Capture the cell that displays the provided text and extract its (X, Y) central coordinate. 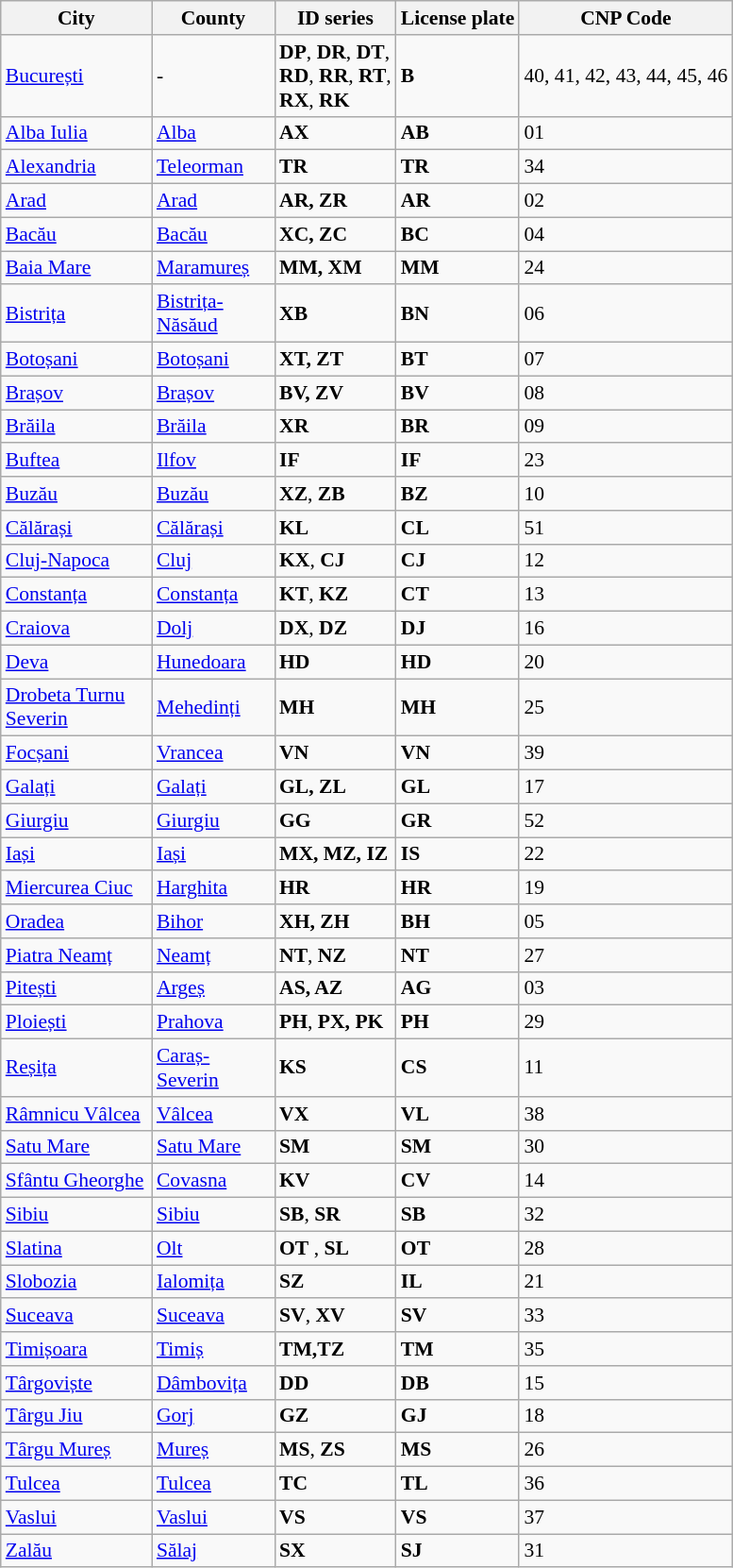
NT (458, 955)
GR (458, 820)
BV (458, 393)
19 (625, 888)
Ploiești (76, 1022)
07 (625, 360)
Râmnicu Vâlcea (76, 1114)
BT (458, 360)
13 (625, 595)
SZ (336, 1282)
16 (625, 629)
27 (625, 955)
GZ (336, 1416)
20 (625, 662)
03 (625, 988)
Târgu Jiu (76, 1416)
Cluj-Napoca (76, 561)
TM,TZ (336, 1349)
SX (336, 1551)
Slobozia (76, 1282)
01 (625, 133)
Mehedinți (213, 708)
Maramureș (213, 268)
Harghita (213, 888)
XB (336, 313)
18 (625, 1416)
DX, DZ (336, 629)
Cluj (213, 561)
Vâlcea (213, 1114)
26 (625, 1450)
MS, ZS (336, 1450)
Drobeta Turnu Severin (76, 708)
- (213, 76)
36 (625, 1484)
Buftea (76, 461)
32 (625, 1215)
Dâmbovița (213, 1383)
AR, ZR (336, 201)
Dolj (213, 629)
CL (458, 528)
TM (458, 1349)
DP, DR, DT, RD, RR, RT, RX, RK (336, 76)
București (76, 76)
39 (625, 753)
Olt (213, 1248)
Târgoviște (76, 1383)
Alba (213, 133)
B (458, 76)
Prahova (213, 1022)
08 (625, 393)
15 (625, 1383)
Covasna (213, 1181)
29 (625, 1022)
22 (625, 854)
CV (458, 1181)
BC (458, 234)
BH (458, 921)
KS (336, 1069)
TC (336, 1484)
MM, XM (336, 268)
Caraș-Severin (213, 1069)
Bihor (213, 921)
BZ (458, 494)
Bistrița-Năsăud (213, 313)
Argeș (213, 988)
Ialomița (213, 1282)
31 (625, 1551)
PH, PX, PK (336, 1022)
Mureș (213, 1450)
11 (625, 1069)
51 (625, 528)
XC, ZC (336, 234)
38 (625, 1114)
Sălaj (213, 1551)
Teleorman (213, 167)
12 (625, 561)
09 (625, 427)
XH, ZH (336, 921)
SB (458, 1215)
License plate (458, 18)
25 (625, 708)
CJ (458, 561)
34 (625, 167)
OT (458, 1248)
SJ (458, 1551)
Timișoara (76, 1349)
23 (625, 461)
Vrancea (213, 753)
28 (625, 1248)
AS, AZ (336, 988)
35 (625, 1349)
GL, ZL (336, 787)
SV, XV (336, 1316)
04 (625, 234)
30 (625, 1147)
KX, CJ (336, 561)
Gorj (213, 1416)
10 (625, 494)
Hunedoara (213, 662)
KT, KZ (336, 595)
MM (458, 268)
Focșani (76, 753)
AR (458, 201)
MS (458, 1450)
SV (458, 1316)
XR (336, 427)
OT , SL (336, 1248)
TL (458, 1484)
Sfântu Gheorghe (76, 1181)
DJ (458, 629)
33 (625, 1316)
GL (458, 787)
SB, SR (336, 1215)
VX (336, 1114)
BR (458, 427)
County (213, 18)
KL (336, 528)
ID series (336, 18)
Miercurea Ciuc (76, 888)
BV, ZV (336, 393)
CS (458, 1069)
05 (625, 921)
Deva (76, 662)
Ilfov (213, 461)
Slatina (76, 1248)
IS (458, 854)
VL (458, 1114)
02 (625, 201)
17 (625, 787)
52 (625, 820)
Bistrița (76, 313)
NT, NZ (336, 955)
40, 41, 42, 43, 44, 45, 46 (625, 76)
06 (625, 313)
Craiova (76, 629)
Oradea (76, 921)
KV (336, 1181)
Reșița (76, 1069)
24 (625, 268)
MX, MZ, IZ (336, 854)
Baia Mare (76, 268)
City (76, 18)
14 (625, 1181)
XZ, ZB (336, 494)
AG (458, 988)
PH (458, 1022)
Pitești (76, 988)
Timiș (213, 1349)
Piatra Neamț (76, 955)
DB (458, 1383)
CT (458, 595)
Târgu Mureș (76, 1450)
21 (625, 1282)
Neamț (213, 955)
Alba Iulia (76, 133)
BN (458, 313)
AB (458, 133)
XT, ZT (336, 360)
IL (458, 1282)
Zalău (76, 1551)
CNP Code (625, 18)
DD (336, 1383)
37 (625, 1517)
GJ (458, 1416)
GG (336, 820)
Alexandria (76, 167)
AX (336, 133)
